Search for the cell housing the specified text and yield its [x, y] center coordinate. 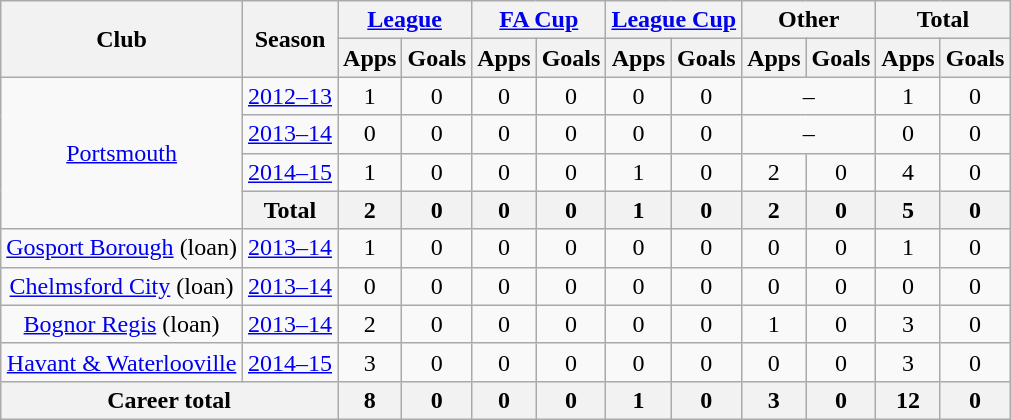
2012–13 [290, 96]
Career total [170, 400]
4 [908, 172]
League [405, 20]
8 [370, 400]
Portsmouth [122, 153]
Bognor Regis (loan) [122, 324]
Other [809, 20]
Chelmsford City (loan) [122, 286]
Club [122, 39]
League Cup [674, 20]
Gosport Borough (loan) [122, 248]
12 [908, 400]
Season [290, 39]
FA Cup [539, 20]
5 [908, 210]
Havant & Waterlooville [122, 362]
